Output the (x, y) coordinate of the center of the cell containing the given text.  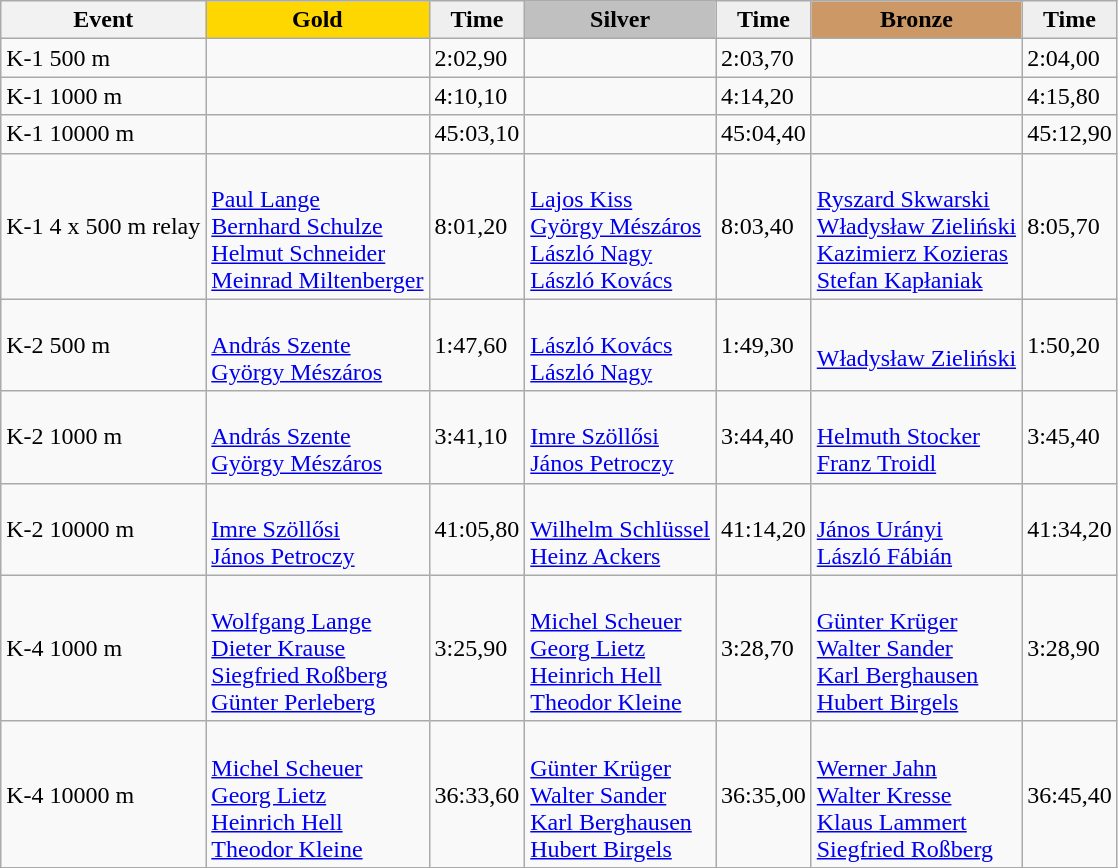
Władysław Zieliński (916, 345)
2:03,70 (764, 58)
8:03,40 (764, 226)
K-2 1000 m (104, 437)
K-1 500 m (104, 58)
K-1 10000 m (104, 134)
3:25,90 (477, 648)
Wilhelm SchlüsselHeinz Ackers (620, 529)
2:04,00 (1070, 58)
K-4 10000 m (104, 794)
4:15,80 (1070, 96)
3:28,90 (1070, 648)
41:14,20 (764, 529)
3:41,10 (477, 437)
1:50,20 (1070, 345)
K-1 4 x 500 m relay (104, 226)
3:45,40 (1070, 437)
41:05,80 (477, 529)
K-1 1000 m (104, 96)
Werner JahnWalter KresseKlaus LammertSiegfried Roßberg (916, 794)
36:35,00 (764, 794)
Paul LangeBernhard SchulzeHelmut SchneiderMeinrad Miltenberger (318, 226)
Wolfgang LangeDieter KrauseSiegfried RoßbergGünter Perleberg (318, 648)
K-4 1000 m (104, 648)
4:10,10 (477, 96)
K-2 10000 m (104, 529)
45:04,40 (764, 134)
3:44,40 (764, 437)
36:45,40 (1070, 794)
36:33,60 (477, 794)
László KovácsLászló Nagy (620, 345)
2:02,90 (477, 58)
8:01,20 (477, 226)
8:05,70 (1070, 226)
Ryszard SkwarskiWładysław ZielińskiKazimierz KozierasStefan Kapłaniak (916, 226)
Helmuth StockerFranz Troidl (916, 437)
4:14,20 (764, 96)
Event (104, 20)
1:49,30 (764, 345)
45:03,10 (477, 134)
1:47,60 (477, 345)
Bronze (916, 20)
K-2 500 m (104, 345)
45:12,90 (1070, 134)
3:28,70 (764, 648)
János UrányiLászló Fábián (916, 529)
Lajos KissGyörgy MészárosLászló NagyLászló Kovács (620, 226)
Silver (620, 20)
41:34,20 (1070, 529)
Gold (318, 20)
